Search for the cell housing the specified text and yield its (X, Y) center coordinate. 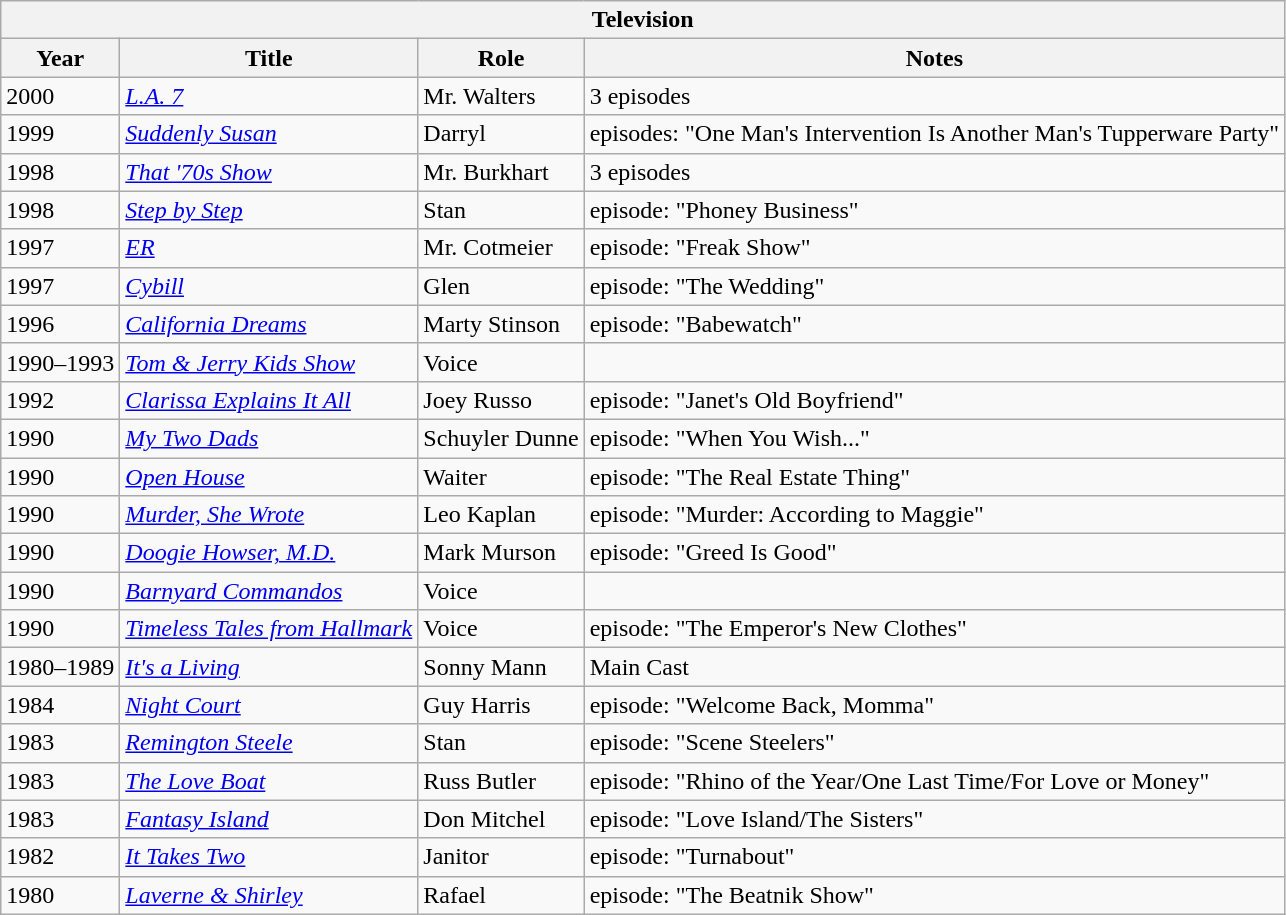
Remington Steele (269, 743)
episode: "Greed Is Good" (934, 553)
Fantasy Island (269, 819)
Mr. Cotmeier (501, 248)
Darryl (501, 134)
Mark Murson (501, 553)
Schuyler Dunne (501, 438)
Joey Russo (501, 400)
Open House (269, 477)
episode: "Freak Show" (934, 248)
episode: "Babewatch" (934, 324)
episode: "The Wedding" (934, 286)
episode: "Scene Steelers" (934, 743)
1980–1989 (60, 667)
Russ Butler (501, 781)
Mr. Walters (501, 96)
episode: "The Emperor's New Clothes" (934, 629)
episode: "When You Wish..." (934, 438)
episode: "The Real Estate Thing" (934, 477)
It Takes Two (269, 857)
Night Court (269, 705)
episode: "Welcome Back, Momma" (934, 705)
1992 (60, 400)
2000 (60, 96)
Leo Kaplan (501, 515)
1999 (60, 134)
Janitor (501, 857)
1990–1993 (60, 362)
Title (269, 58)
1980 (60, 895)
episode: "Love Island/The Sisters" (934, 819)
episode: "Rhino of the Year/One Last Time/For Love or Money" (934, 781)
1984 (60, 705)
Murder, She Wrote (269, 515)
episode: "Murder: According to Maggie" (934, 515)
Year (60, 58)
Laverne & Shirley (269, 895)
Step by Step (269, 210)
Glen (501, 286)
Notes (934, 58)
Sonny Mann (501, 667)
Barnyard Commandos (269, 591)
Waiter (501, 477)
Timeless Tales from Hallmark (269, 629)
ER (269, 248)
Rafael (501, 895)
episode: "Turnabout" (934, 857)
episode: "Phoney Business" (934, 210)
It's a Living (269, 667)
Mr. Burkhart (501, 172)
The Love Boat (269, 781)
Role (501, 58)
episode: "The Beatnik Show" (934, 895)
1982 (60, 857)
That '70s Show (269, 172)
Doogie Howser, M.D. (269, 553)
My Two Dads (269, 438)
Television (643, 20)
Main Cast (934, 667)
Cybill (269, 286)
Guy Harris (501, 705)
California Dreams (269, 324)
Marty Stinson (501, 324)
1996 (60, 324)
L.A. 7 (269, 96)
episodes: "One Man's Intervention Is Another Man's Tupperware Party" (934, 134)
Don Mitchel (501, 819)
Suddenly Susan (269, 134)
Tom & Jerry Kids Show (269, 362)
Clarissa Explains It All (269, 400)
episode: "Janet's Old Boyfriend" (934, 400)
